For the text-containing cell, return its midpoint in [x, y] coordinate format. 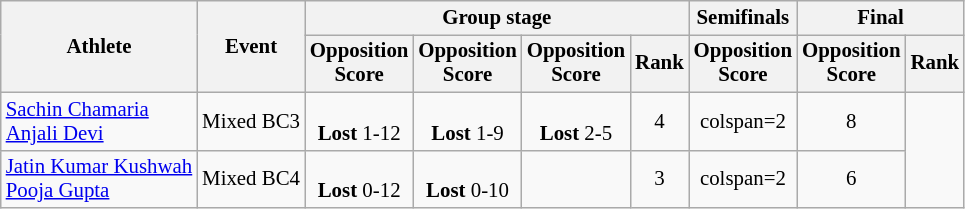
Athlete [99, 47]
3 [660, 179]
Sachin ChamariaAnjali Devi [99, 121]
Lost 2-5 [576, 121]
Final [880, 18]
Semifinals [743, 18]
Lost 1-9 [467, 121]
8 [851, 121]
Mixed BC4 [251, 179]
Mixed BC3 [251, 121]
Event [251, 47]
Lost 0-10 [467, 179]
Lost 0-12 [359, 179]
4 [660, 121]
6 [851, 179]
Group stage [497, 18]
Lost 1-12 [359, 121]
Jatin Kumar KushwahPooja Gupta [99, 179]
